Output the [X, Y] coordinate of the center of the cell containing the given text.  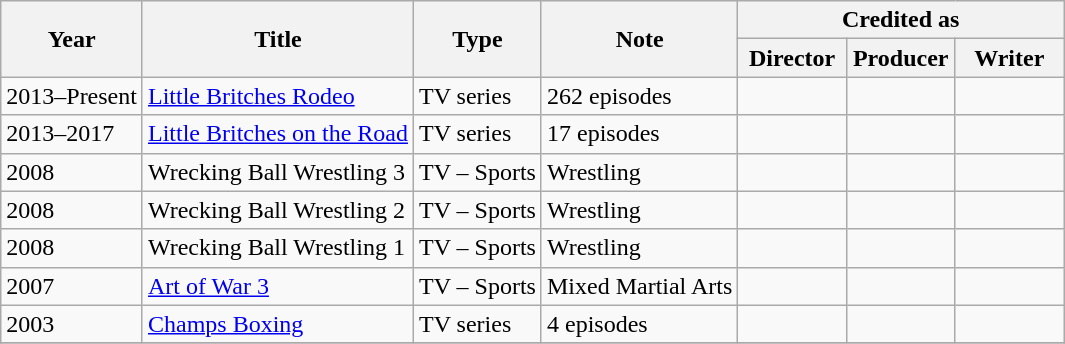
Director [792, 58]
Wrecking Ball Wrestling 3 [278, 172]
2013–2017 [72, 134]
Producer [900, 58]
Art of War 3 [278, 286]
2003 [72, 324]
Wrecking Ball Wrestling 2 [278, 210]
Note [639, 39]
17 episodes [639, 134]
Type [477, 39]
Credited as [901, 20]
Wrecking Ball Wrestling 1 [278, 248]
2007 [72, 286]
262 episodes [639, 96]
Champs Boxing [278, 324]
Year [72, 39]
Title [278, 39]
2013–Present [72, 96]
Little Britches on the Road [278, 134]
Writer [1010, 58]
4 episodes [639, 324]
Mixed Martial Arts [639, 286]
Little Britches Rodeo [278, 96]
